From the cell containing the given text, extract its center point as [X, Y] coordinate. 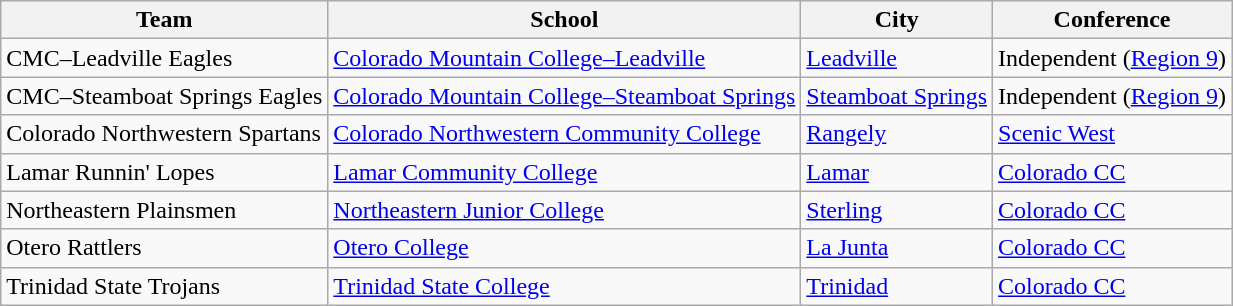
Team [164, 20]
Trinidad State Trojans [164, 286]
Rangely [897, 134]
Northeastern Junior College [564, 210]
Otero Rattlers [164, 248]
Northeastern Plainsmen [164, 210]
Colorado Mountain College–Steamboat Springs [564, 96]
Colorado Mountain College–Leadville [564, 58]
Colorado Northwestern Community College [564, 134]
Steamboat Springs [897, 96]
Sterling [897, 210]
Colorado Northwestern Spartans [164, 134]
Leadville [897, 58]
CMC–Steamboat Springs Eagles [164, 96]
La Junta [897, 248]
Trinidad [897, 286]
School [564, 20]
Conference [1112, 20]
City [897, 20]
Otero College [564, 248]
Trinidad State College [564, 286]
Lamar Community College [564, 172]
Lamar Runnin' Lopes [164, 172]
CMC–Leadville Eagles [164, 58]
Lamar [897, 172]
Scenic West [1112, 134]
